Return (x, y) of the center of cell containing provided text 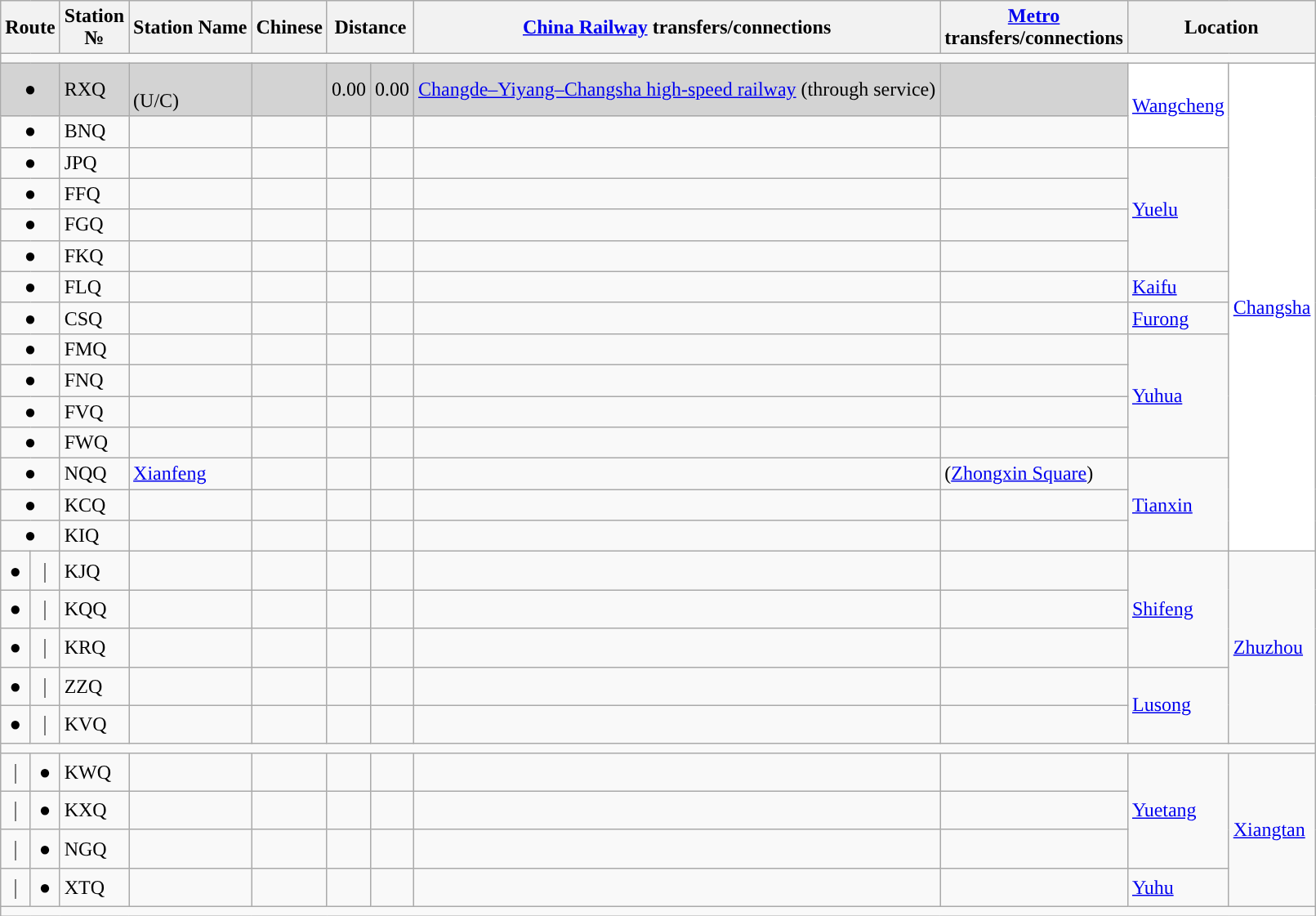
China Railway transfers/connections (677, 28)
Chinese (289, 28)
XTQ (94, 887)
Kaifu (1178, 287)
Yuhu (1178, 887)
Distance (370, 28)
Changde–Yiyang–Changsha high-speed railway (through service) (677, 90)
Station№ (94, 28)
KCQ (94, 505)
KIQ (94, 536)
CSQ (94, 318)
FMQ (94, 349)
Metrotransfers/connections (1034, 28)
Yuetang (1178, 811)
Yuhua (1178, 395)
KRQ (94, 647)
FKQ (94, 256)
Station Name (190, 28)
(Zhongxin Square) (1034, 474)
Shifeng (1178, 610)
Location (1220, 28)
ZZQ (94, 686)
(U/C) (190, 90)
FLQ (94, 287)
Changsha (1272, 307)
Furong (1178, 318)
JPQ (94, 163)
KWQ (94, 771)
Yuelu (1178, 209)
RXQ (94, 90)
Zhuzhou (1272, 647)
KXQ (94, 811)
Lusong (1178, 705)
NQQ (94, 474)
Xianfeng (190, 474)
Route (30, 28)
KJQ (94, 570)
FGQ (94, 225)
FFQ (94, 194)
Tianxin (1178, 505)
Wangcheng (1178, 105)
FNQ (94, 380)
Xiangtan (1272, 829)
FVQ (94, 411)
BNQ (94, 132)
FWQ (94, 443)
NGQ (94, 848)
KVQ (94, 724)
KQQ (94, 610)
